Pinpoint the cell where the given text exists, returning its (x, y) midpoint coordinate. 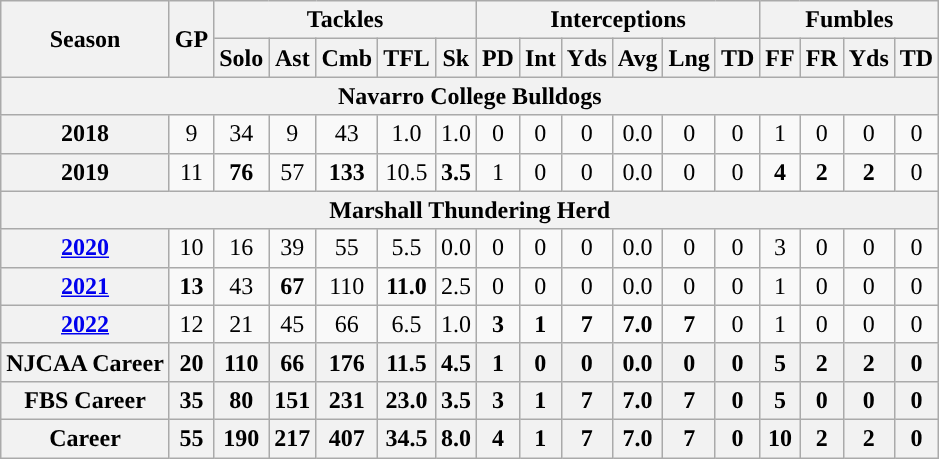
2021 (86, 286)
190 (242, 438)
FR (822, 58)
Cmb (347, 58)
6.5 (407, 324)
Career (86, 438)
67 (292, 286)
57 (292, 172)
35 (191, 400)
NJCAA Career (86, 362)
80 (242, 400)
151 (292, 400)
407 (347, 438)
2020 (86, 248)
39 (292, 248)
Sk (456, 58)
TFL (407, 58)
34 (242, 134)
76 (242, 172)
20 (191, 362)
FBS Career (86, 400)
176 (347, 362)
217 (292, 438)
Marshall Thundering Herd (470, 210)
23.0 (407, 400)
2022 (86, 324)
11 (191, 172)
12 (191, 324)
Season (86, 39)
2019 (86, 172)
PD (498, 58)
133 (347, 172)
231 (347, 400)
11.5 (407, 362)
Solo (242, 58)
GP (191, 39)
FF (780, 58)
Avg (638, 58)
Interceptions (618, 20)
Lng (689, 58)
2.5 (456, 286)
16 (242, 248)
21 (242, 324)
Navarro College Bulldogs (470, 96)
Ast (292, 58)
5.5 (407, 248)
34.5 (407, 438)
Fumbles (850, 20)
45 (292, 324)
2018 (86, 134)
13 (191, 286)
Int (540, 58)
10.5 (407, 172)
4.5 (456, 362)
11.0 (407, 286)
Tackles (346, 20)
8.0 (456, 438)
